Locate the cell with the specified text and output its [x, y] center coordinate. 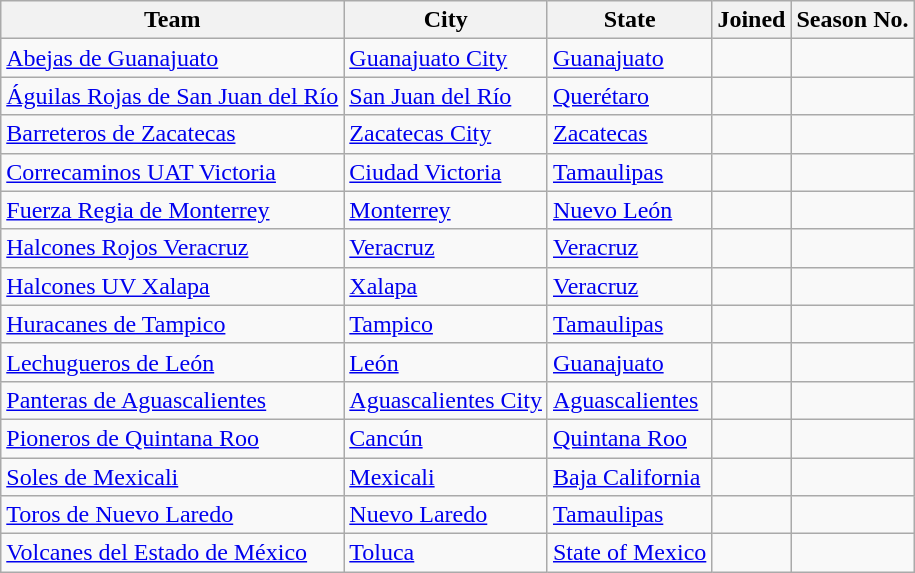
Volcanes del Estado de México [172, 553]
Correcaminos UAT Victoria [172, 172]
Pioneros de Quintana Roo [172, 438]
Halcones Rojos Veracruz [172, 248]
Abejas de Guanajuato [172, 58]
Nuevo León [629, 210]
Halcones UV Xalapa [172, 286]
Monterrey [446, 210]
Querétaro [629, 96]
Águilas Rojas de San Juan del Río [172, 96]
Zacatecas City [446, 134]
Aguascalientes City [446, 400]
San Juan del Río [446, 96]
Mexicali [446, 477]
Soles de Mexicali [172, 477]
Quintana Roo [629, 438]
Barreteros de Zacatecas [172, 134]
Team [172, 20]
Huracanes de Tampico [172, 324]
Fuerza Regia de Monterrey [172, 210]
State [629, 20]
Xalapa [446, 286]
Aguascalientes [629, 400]
City [446, 20]
Nuevo Laredo [446, 515]
Tampico [446, 324]
Toluca [446, 553]
Joined [752, 20]
Panteras de Aguascalientes [172, 400]
Guanajuato City [446, 58]
Lechugueros de León [172, 362]
Cancún [446, 438]
Toros de Nuevo Laredo [172, 515]
León [446, 362]
Season No. [852, 20]
State of Mexico [629, 553]
Baja California [629, 477]
Ciudad Victoria [446, 172]
Zacatecas [629, 134]
